Search for the cell housing the specified text and yield its [x, y] center coordinate. 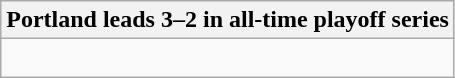
Portland leads 3–2 in all-time playoff series [228, 20]
